Identify which cell holds the provided text, then report its (x, y) central coordinate. 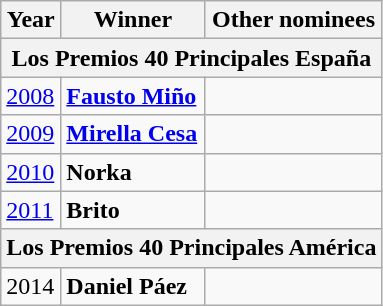
Brito (133, 210)
2011 (31, 210)
2008 (31, 96)
Daniel Páez (133, 286)
2014 (31, 286)
Winner (133, 20)
Los Premios 40 Principales América (192, 248)
Year (31, 20)
Fausto Miño (133, 96)
2010 (31, 172)
Norka (133, 172)
2009 (31, 134)
Los Premios 40 Principales España (192, 58)
Mirella Cesa (133, 134)
Other nominees (294, 20)
